Determine the (X, Y) coordinate at the center of the cell enclosing the given text.  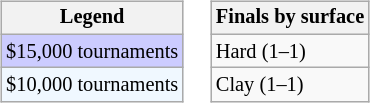
Finals by surface (290, 18)
Legend (92, 18)
Hard (1–1) (290, 51)
$15,000 tournaments (92, 51)
Clay (1–1) (290, 85)
$10,000 tournaments (92, 85)
